Locate the cell with the specified text and output its (x, y) center coordinate. 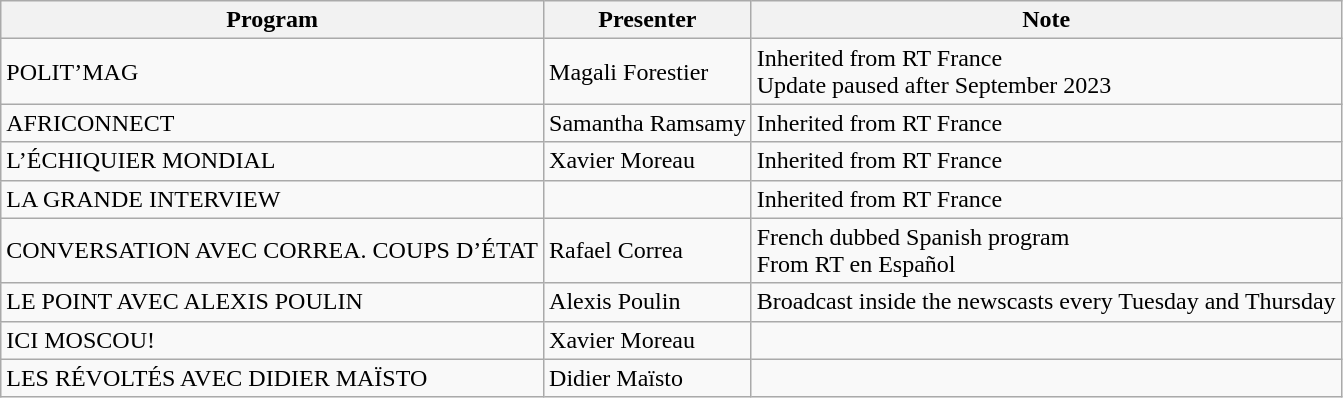
French dubbed Spanish programFrom RT en Español (1046, 250)
POLIT’MAG (272, 72)
AFRICONNECT (272, 123)
Samantha Ramsamy (648, 123)
L’ÉCHIQUIER MONDIAL (272, 161)
ICI MOSCOU! (272, 340)
Note (1046, 20)
LA GRANDE INTERVIEW (272, 199)
LE POINT AVEC ALEXIS POULIN (272, 302)
Program (272, 20)
Presenter (648, 20)
Magali Forestier (648, 72)
Rafael Correa (648, 250)
Broadcast inside the newscasts every Tuesday and Thursday (1046, 302)
Inherited from RT FranceUpdate paused after September 2023 (1046, 72)
CONVERSATION AVEC CORREA. COUPS D’ÉTAT (272, 250)
LES RÉVOLTÉS AVEC DIDIER MAÏSTO (272, 378)
Didier Maïsto (648, 378)
Alexis Poulin (648, 302)
